Provide the (x, y) coordinate of the cell's center where the given text is located.  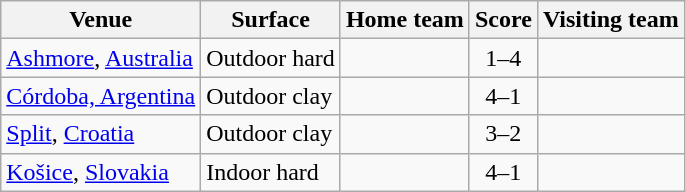
Outdoor hard (271, 58)
Ashmore, Australia (101, 58)
Surface (271, 20)
Visiting team (610, 20)
Košice, Slovakia (101, 172)
3–2 (503, 134)
Venue (101, 20)
Indoor hard (271, 172)
Split, Croatia (101, 134)
Córdoba, Argentina (101, 96)
Home team (404, 20)
Score (503, 20)
1–4 (503, 58)
